Identify which cell holds the provided text, then report its [X, Y] central coordinate. 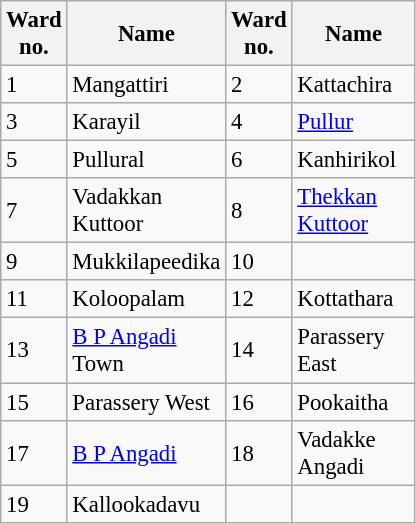
Pullur [354, 122]
13 [34, 350]
Vadakkan Kuttoor [146, 210]
16 [259, 402]
17 [34, 452]
3 [34, 122]
Koloopalam [146, 299]
Parassery West [146, 402]
B P Angadi Town [146, 350]
4 [259, 122]
10 [259, 262]
Kallookadavu [146, 504]
6 [259, 160]
14 [259, 350]
11 [34, 299]
Mukkilapeedika [146, 262]
15 [34, 402]
Karayil [146, 122]
2 [259, 85]
7 [34, 210]
Thekkan Kuttoor [354, 210]
B P Angadi [146, 452]
Parassery East [354, 350]
12 [259, 299]
Vadakke Angadi [354, 452]
Kattachira [354, 85]
5 [34, 160]
9 [34, 262]
Kanhirikol [354, 160]
8 [259, 210]
1 [34, 85]
19 [34, 504]
Pullural [146, 160]
Kottathara [354, 299]
Mangattiri [146, 85]
Pookaitha [354, 402]
18 [259, 452]
